Pinpoint the cell where the given text exists, returning its (X, Y) midpoint coordinate. 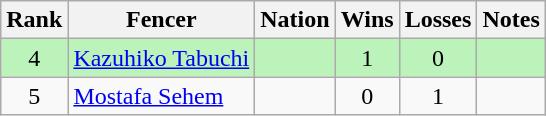
Losses (438, 20)
5 (34, 96)
4 (34, 58)
Fencer (162, 20)
Mostafa Sehem (162, 96)
Kazuhiko Tabuchi (162, 58)
Nation (295, 20)
Wins (367, 20)
Notes (511, 20)
Rank (34, 20)
